Provide the (X, Y) coordinate of the cell's center where the given text is located.  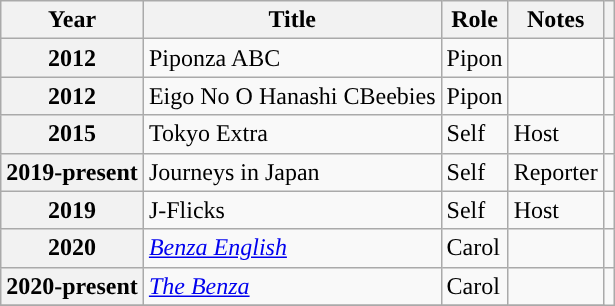
Role (474, 20)
2019 (72, 210)
Year (72, 20)
Notes (556, 20)
Piponza ABC (292, 58)
The Benza (292, 286)
2015 (72, 134)
2020-present (72, 286)
Eigo No O Hanashi CBeebies (292, 96)
2019-present (72, 172)
Journeys in Japan (292, 172)
Tokyo Extra (292, 134)
Benza English (292, 248)
J-Flicks (292, 210)
2020 (72, 248)
Reporter (556, 172)
Title (292, 20)
